Scan for the cell matching the given text and deliver its [x, y] coordinate at center. 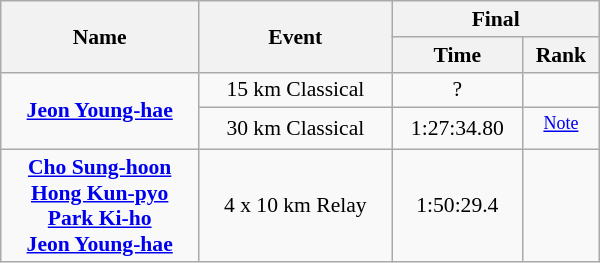
? [457, 90]
1:27:34.80 [457, 128]
Rank [562, 55]
Cho Sung-hoon Hong Kun-pyo Park Ki-ho Jeon Young-hae [100, 205]
4 x 10 km Relay [296, 205]
1:50:29.4 [457, 205]
30 km Classical [296, 128]
Final [496, 19]
Note [562, 128]
Name [100, 36]
Time [457, 55]
Jeon Young-hae [100, 110]
15 km Classical [296, 90]
Event [296, 36]
